Scan for the cell matching the given text and deliver its (x, y) coordinate at center. 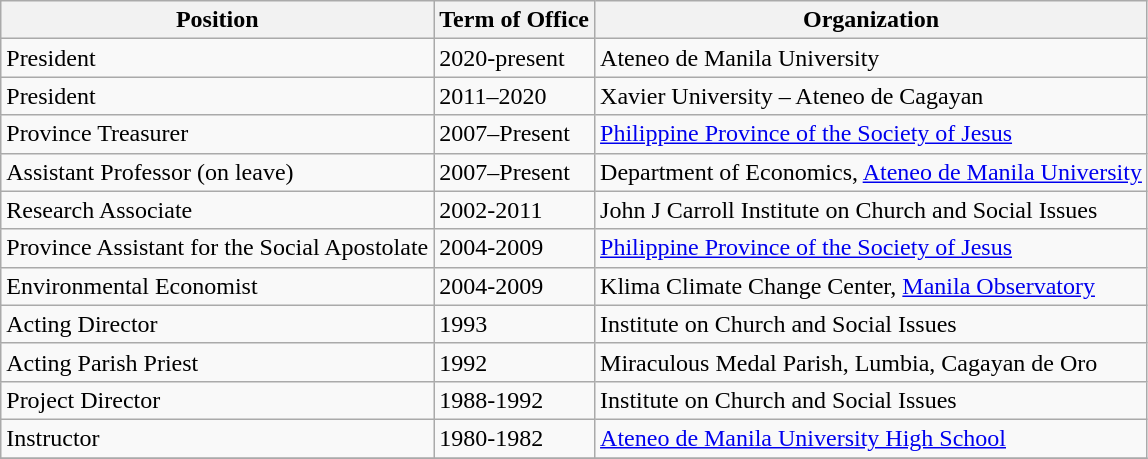
Province Assistant for the Social Apostolate (218, 248)
Research Associate (218, 210)
Ateneo de Manila University (872, 58)
Organization (872, 20)
1992 (514, 362)
Xavier University – Ateneo de Cagayan (872, 96)
Acting Director (218, 324)
Environmental Economist (218, 286)
Miraculous Medal Parish, Lumbia, Cagayan de Oro (872, 362)
Department of Economics, Ateneo de Manila University (872, 172)
Ateneo de Manila University High School (872, 438)
Acting Parish Priest (218, 362)
Klima Climate Change Center, Manila Observatory (872, 286)
Project Director (218, 400)
1993 (514, 324)
Assistant Professor (on leave) (218, 172)
2002-2011 (514, 210)
Instructor (218, 438)
Position (218, 20)
John J Carroll Institute on Church and Social Issues (872, 210)
Province Treasurer (218, 134)
Term of Office (514, 20)
2011–2020 (514, 96)
2020-present (514, 58)
1988-1992 (514, 400)
1980-1982 (514, 438)
